Locate the cell with the specified text and output its (X, Y) center coordinate. 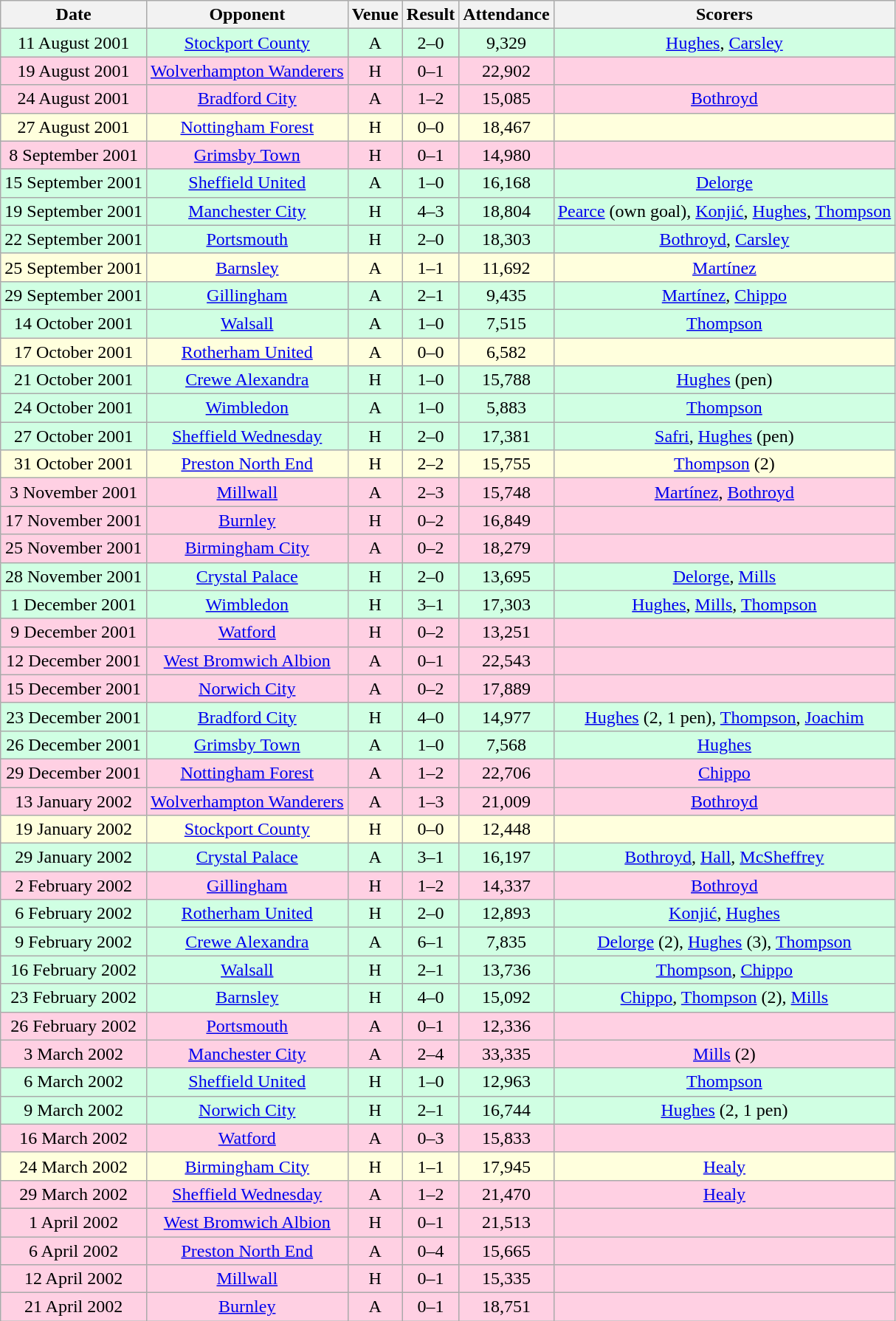
Hughes (pen) (725, 380)
2 February 2002 (74, 886)
9,329 (506, 43)
9 February 2002 (74, 942)
Thompson (2) (725, 464)
15,335 (506, 1279)
13 January 2002 (74, 801)
7,835 (506, 942)
6 February 2002 (74, 914)
16,197 (506, 858)
3 November 2001 (74, 492)
0–4 (430, 1251)
16,168 (506, 183)
9,435 (506, 295)
Hughes (725, 745)
14,337 (506, 886)
Result (430, 15)
25 November 2001 (74, 548)
Martínez, Bothroyd (725, 492)
13,251 (506, 632)
16 March 2002 (74, 1138)
14,977 (506, 717)
Delorge, Mills (725, 576)
12,963 (506, 1082)
21 April 2002 (74, 1307)
Safri, Hughes (pen) (725, 436)
15 December 2001 (74, 689)
11,692 (506, 267)
21,470 (506, 1194)
13,736 (506, 970)
Pearce (own goal), Konjić, Hughes, Thompson (725, 211)
8 September 2001 (74, 155)
18,279 (506, 548)
Hughes (2, 1 pen) (725, 1110)
27 August 2001 (74, 127)
24 August 2001 (74, 99)
7,568 (506, 745)
17 November 2001 (74, 520)
17,945 (506, 1166)
18,804 (506, 211)
15,833 (506, 1138)
29 January 2002 (74, 858)
29 September 2001 (74, 295)
15,748 (506, 492)
28 November 2001 (74, 576)
12,893 (506, 914)
17,303 (506, 604)
Attendance (506, 15)
29 March 2002 (74, 1194)
16 February 2002 (74, 970)
Date (74, 15)
Bothroyd, Hall, McSheffrey (725, 858)
22,706 (506, 773)
6 March 2002 (74, 1082)
Konjić, Hughes (725, 914)
Scorers (725, 15)
17 October 2001 (74, 352)
23 February 2002 (74, 998)
18,467 (506, 127)
12,448 (506, 829)
14 October 2001 (74, 323)
18,303 (506, 239)
6,582 (506, 352)
15,755 (506, 464)
25 September 2001 (74, 267)
4–3 (430, 211)
29 December 2001 (74, 773)
1–3 (430, 801)
17,381 (506, 436)
33,335 (506, 1054)
1 April 2002 (74, 1222)
2–3 (430, 492)
12 April 2002 (74, 1279)
18,751 (506, 1307)
5,883 (506, 408)
12,336 (506, 1026)
9 December 2001 (74, 632)
0–3 (430, 1138)
Delorge (2), Hughes (3), Thompson (725, 942)
15 September 2001 (74, 183)
3 March 2002 (74, 1054)
Martínez, Chippo (725, 295)
Hughes, Carsley (725, 43)
Hughes, Mills, Thompson (725, 604)
27 October 2001 (74, 436)
6–1 (430, 942)
21 October 2001 (74, 380)
14,980 (506, 155)
26 February 2002 (74, 1026)
Opponent (247, 15)
22,543 (506, 660)
22 September 2001 (74, 239)
19 August 2001 (74, 71)
12 December 2001 (74, 660)
15,092 (506, 998)
Venue (375, 15)
Chippo, Thompson (2), Mills (725, 998)
16,744 (506, 1110)
9 March 2002 (74, 1110)
Hughes (2, 1 pen), Thompson, Joachim (725, 717)
23 December 2001 (74, 717)
7,515 (506, 323)
31 October 2001 (74, 464)
19 September 2001 (74, 211)
15,085 (506, 99)
22,902 (506, 71)
21,009 (506, 801)
11 August 2001 (74, 43)
Martínez (725, 267)
24 March 2002 (74, 1166)
21,513 (506, 1222)
26 December 2001 (74, 745)
6 April 2002 (74, 1251)
15,788 (506, 380)
13,695 (506, 576)
2–4 (430, 1054)
16,849 (506, 520)
17,889 (506, 689)
Thompson, Chippo (725, 970)
19 January 2002 (74, 829)
Chippo (725, 773)
Mills (2) (725, 1054)
15,665 (506, 1251)
Bothroyd, Carsley (725, 239)
24 October 2001 (74, 408)
Delorge (725, 183)
2–2 (430, 464)
1 December 2001 (74, 604)
